Extract the [X, Y] coordinate from the center of the cell holding the provided text.  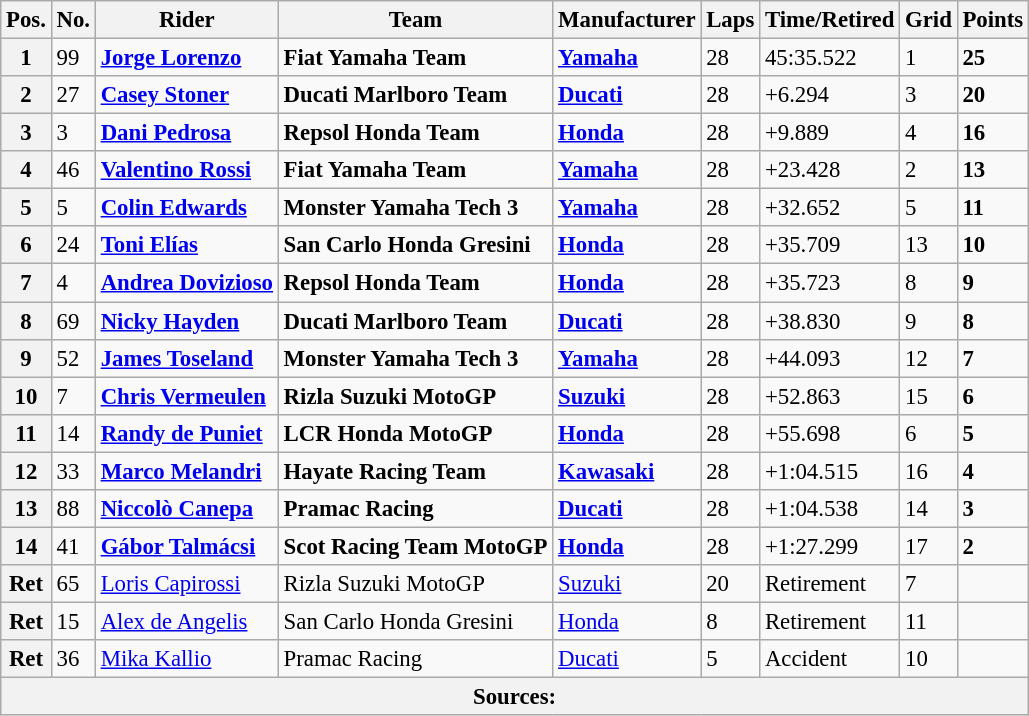
Kawasaki [627, 471]
Colin Edwards [186, 208]
Gábor Talmácsi [186, 546]
52 [73, 358]
27 [73, 95]
+35.709 [830, 245]
Nicky Hayden [186, 321]
+1:04.538 [830, 509]
Hayate Racing Team [415, 471]
Loris Capirossi [186, 584]
LCR Honda MotoGP [415, 433]
Scot Racing Team MotoGP [415, 546]
+44.093 [830, 358]
Valentino Rossi [186, 170]
17 [928, 546]
25 [992, 58]
+1:27.299 [830, 546]
+1:04.515 [830, 471]
+32.652 [830, 208]
+9.889 [830, 133]
Niccolò Canepa [186, 509]
65 [73, 584]
Sources: [515, 697]
69 [73, 321]
+38.830 [830, 321]
Mika Kallio [186, 659]
No. [73, 20]
46 [73, 170]
Chris Vermeulen [186, 396]
88 [73, 509]
99 [73, 58]
James Toseland [186, 358]
Toni Elías [186, 245]
Pos. [26, 20]
+52.863 [830, 396]
Accident [830, 659]
Rider [186, 20]
Casey Stoner [186, 95]
Jorge Lorenzo [186, 58]
Laps [730, 20]
Marco Melandri [186, 471]
Team [415, 20]
Time/Retired [830, 20]
Alex de Angelis [186, 621]
Randy de Puniet [186, 433]
33 [73, 471]
+35.723 [830, 283]
+23.428 [830, 170]
45:35.522 [830, 58]
Dani Pedrosa [186, 133]
Andrea Dovizioso [186, 283]
Points [992, 20]
+6.294 [830, 95]
24 [73, 245]
41 [73, 546]
36 [73, 659]
+55.698 [830, 433]
Grid [928, 20]
Manufacturer [627, 20]
